Detect which cell encompasses the target text, then output its (x, y) center coordinate. 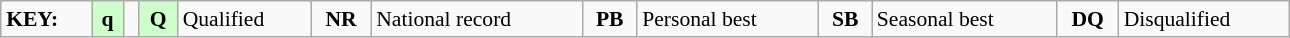
Personal best (728, 19)
Qualified (244, 19)
DQ (1088, 19)
PB (610, 19)
Seasonal best (964, 19)
Disqualified (1204, 19)
National record (476, 19)
KEY: (46, 19)
SB (846, 19)
q (108, 19)
NR (341, 19)
Q (158, 19)
